Scan for the cell matching the given text and deliver its [x, y] coordinate at center. 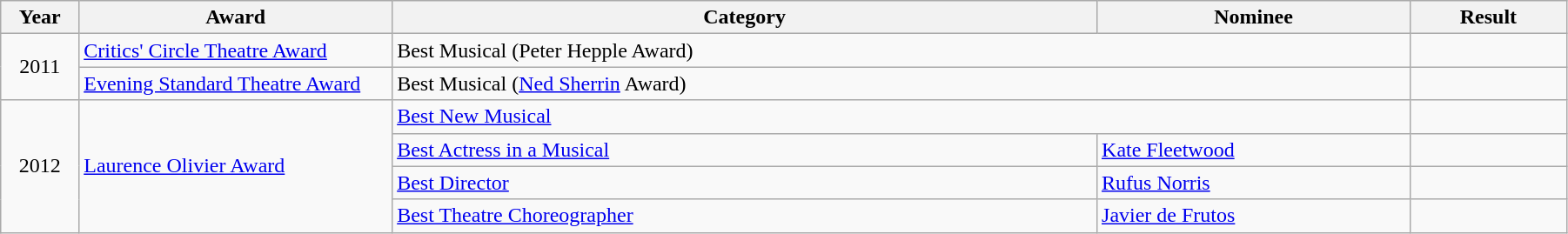
Critics' Circle Theatre Award [236, 50]
2011 [40, 67]
Year [40, 17]
Laurence Olivier Award [236, 166]
Category [745, 17]
Best Actress in a Musical [745, 150]
Award [236, 17]
Nominee [1254, 17]
Evening Standard Theatre Award [236, 84]
Best New Musical [901, 117]
2012 [40, 166]
Kate Fleetwood [1254, 150]
Best Theatre Choreographer [745, 216]
Result [1488, 17]
Best Director [745, 183]
Best Musical (Ned Sherrin Award) [901, 84]
Best Musical (Peter Hepple Award) [901, 50]
Rufus Norris [1254, 183]
Javier de Frutos [1254, 216]
